Scan for the cell matching the given text and deliver its [x, y] coordinate at center. 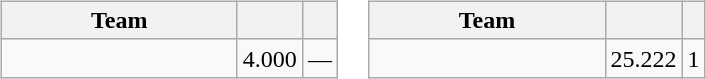
4.000 [270, 58]
1 [694, 58]
25.222 [644, 58]
— [320, 58]
